Detect which cell encompasses the target text, then output its (x, y) center coordinate. 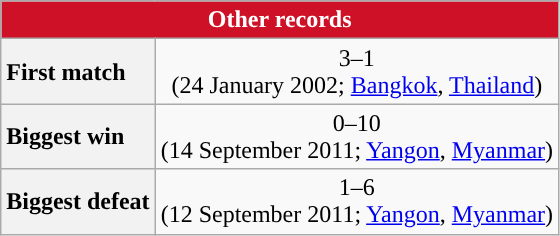
Biggest defeat (78, 202)
Other records (280, 20)
3–1 (24 January 2002; Bangkok, Thailand) (356, 72)
0–10 (14 September 2011; Yangon, Myanmar) (356, 136)
First match (78, 72)
Biggest win (78, 136)
1–6 (12 September 2011; Yangon, Myanmar) (356, 202)
